Provide the [x, y] coordinate of the cell's center where the given text is located.  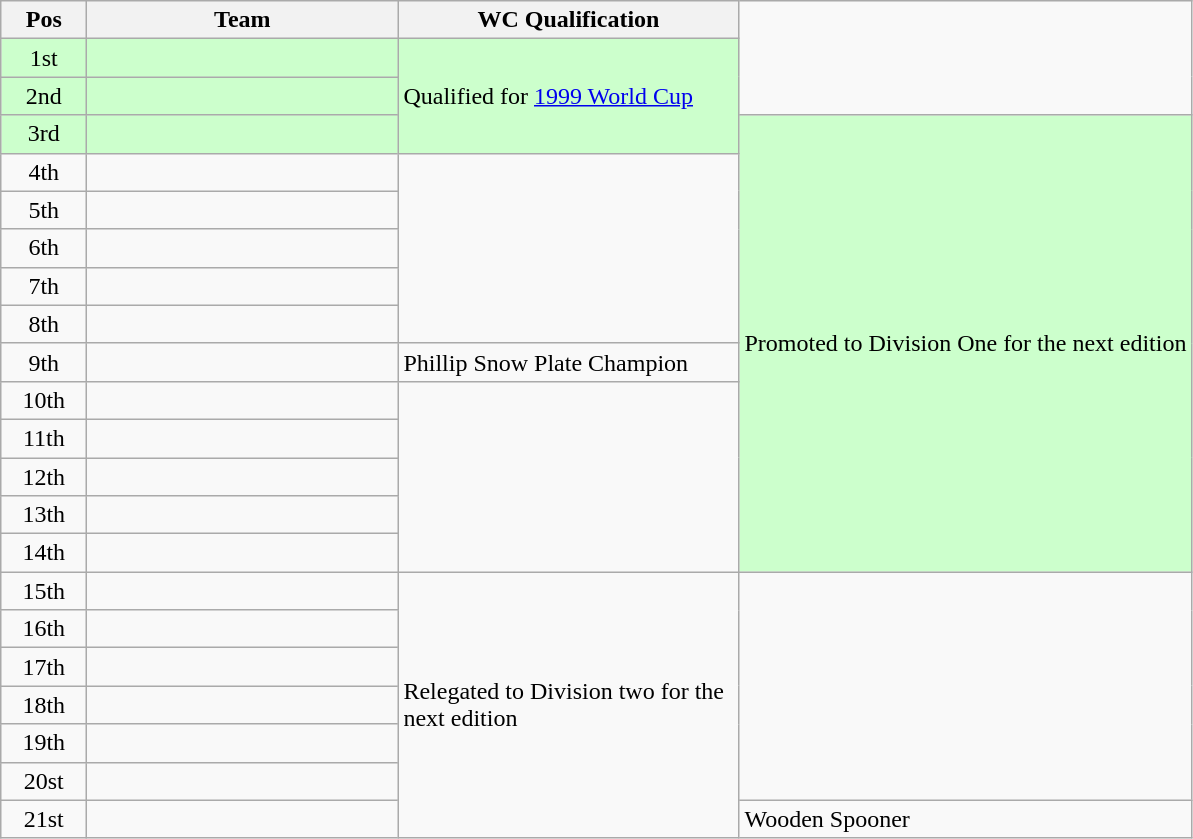
17th [44, 667]
18th [44, 705]
20st [44, 781]
7th [44, 286]
Pos [44, 20]
Qualified for 1999 World Cup [568, 96]
1st [44, 58]
3rd [44, 134]
2nd [44, 96]
19th [44, 743]
8th [44, 324]
15th [44, 591]
4th [44, 172]
Promoted to Division One for the next edition [966, 344]
5th [44, 210]
14th [44, 553]
Phillip Snow Plate Champion [568, 362]
WC Qualification [568, 20]
10th [44, 400]
16th [44, 629]
12th [44, 477]
21st [44, 819]
13th [44, 515]
6th [44, 248]
11th [44, 438]
9th [44, 362]
Wooden Spooner [966, 819]
Team [242, 20]
Relegated to Division two for the next edition [568, 705]
